Pinpoint the cell where the given text exists, returning its [x, y] midpoint coordinate. 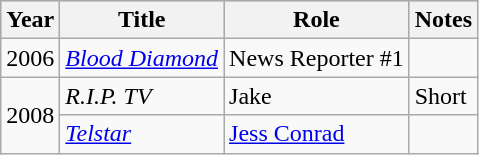
R.I.P. TV [142, 96]
Title [142, 20]
News Reporter #1 [317, 58]
Jess Conrad [317, 134]
Role [317, 20]
Year [30, 20]
Blood Diamond [142, 58]
Telstar [142, 134]
Jake [317, 96]
Short [443, 96]
2006 [30, 58]
Notes [443, 20]
2008 [30, 115]
